Return the (x, y) coordinate for the center point of the cell that contains the specified text.  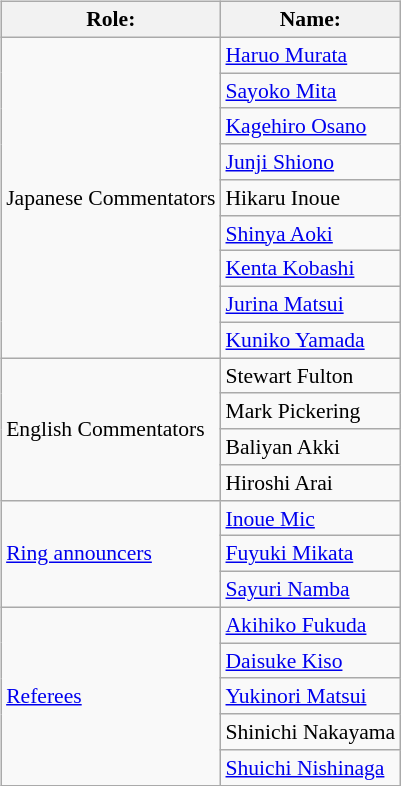
Sayuri Namba (310, 590)
Shinya Aoki (310, 233)
Yukinori Matsui (310, 696)
English Commentators (110, 429)
Role: (110, 20)
Kuniko Yamada (310, 340)
Shuichi Nishinaga (310, 768)
Kenta Kobashi (310, 269)
Akihiko Fukuda (310, 625)
Referees (110, 696)
Daisuke Kiso (310, 661)
Fuyuki Mikata (310, 554)
Jurina Matsui (310, 305)
Kagehiro Osano (310, 126)
Japanese Commentators (110, 198)
Stewart Fulton (310, 376)
Shinichi Nakayama (310, 732)
Ring announcers (110, 554)
Hikaru Inoue (310, 198)
Hiroshi Arai (310, 483)
Junji Shiono (310, 162)
Haruo Murata (310, 55)
Name: (310, 20)
Sayoko Mita (310, 91)
Inoue Mic (310, 518)
Mark Pickering (310, 411)
Baliyan Akki (310, 447)
